Capture the cell that displays the provided text and extract its [x, y] central coordinate. 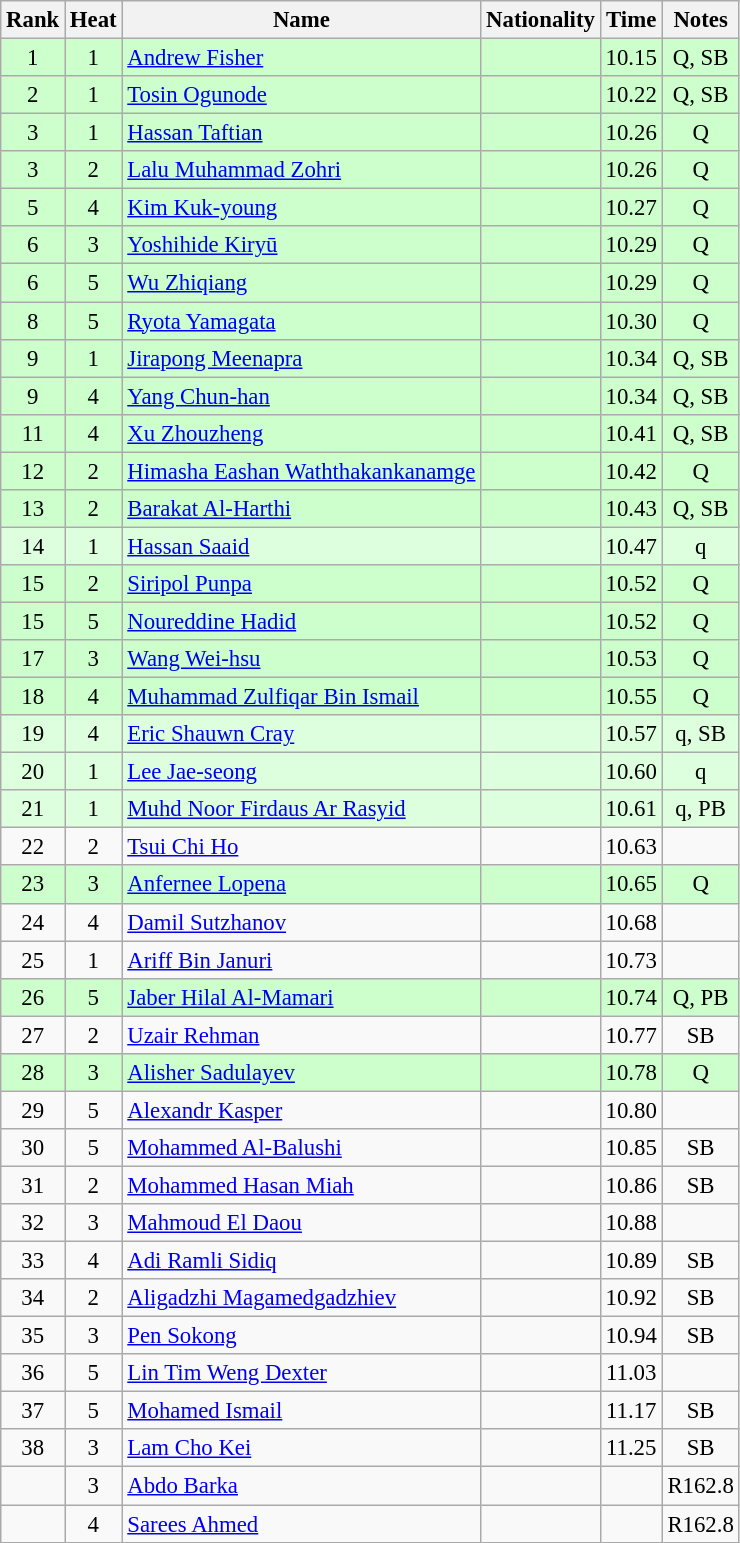
Time [631, 20]
Pen Sokong [302, 1336]
10.63 [631, 847]
10.68 [631, 922]
Muhammad Zulfiqar Bin Ismail [302, 697]
q, PB [700, 809]
Jirapong Meenapra [302, 358]
10.94 [631, 1336]
24 [33, 922]
8 [33, 321]
Barakat Al-Harthi [302, 509]
11.25 [631, 1449]
20 [33, 772]
36 [33, 1373]
Yang Chun-han [302, 396]
11.03 [631, 1373]
Q, PB [700, 997]
Siripol Punpa [302, 584]
10.73 [631, 960]
10.53 [631, 659]
Jaber Hilal Al-Mamari [302, 997]
Muhd Noor Firdaus Ar Rasyid [302, 809]
10.60 [631, 772]
Aligadzhi Magamedgadzhiev [302, 1298]
11.17 [631, 1411]
17 [33, 659]
13 [33, 509]
28 [33, 1073]
29 [33, 1110]
Uzair Rehman [302, 1035]
Tsui Chi Ho [302, 847]
Mohamed Ismail [302, 1411]
10.30 [631, 321]
Anfernee Lopena [302, 885]
10.27 [631, 208]
10.47 [631, 546]
Ryota Yamagata [302, 321]
Mohammed Hasan Miah [302, 1185]
Ariff Bin Januri [302, 960]
30 [33, 1148]
38 [33, 1449]
10.88 [631, 1223]
Name [302, 20]
18 [33, 697]
Heat [94, 20]
10.92 [631, 1298]
10.80 [631, 1110]
10.61 [631, 809]
Hassan Saaid [302, 546]
10.89 [631, 1261]
22 [33, 847]
10.74 [631, 997]
10.43 [631, 509]
34 [33, 1298]
12 [33, 471]
q, SB [700, 734]
Wu Zhiqiang [302, 283]
Mohammed Al-Balushi [302, 1148]
Lam Cho Kei [302, 1449]
Damil Sutzhanov [302, 922]
26 [33, 997]
10.41 [631, 433]
Nationality [540, 20]
Lalu Muhammad Zohri [302, 170]
10.77 [631, 1035]
Lin Tim Weng Dexter [302, 1373]
37 [33, 1411]
10.42 [631, 471]
Andrew Fisher [302, 58]
10.57 [631, 734]
33 [33, 1261]
14 [33, 546]
10.85 [631, 1148]
21 [33, 809]
10.55 [631, 697]
Kim Kuk-young [302, 208]
Mahmoud El Daou [302, 1223]
Notes [700, 20]
Abdo Barka [302, 1486]
25 [33, 960]
Xu Zhouzheng [302, 433]
23 [33, 885]
10.22 [631, 95]
Sarees Ahmed [302, 1524]
35 [33, 1336]
Lee Jae-seong [302, 772]
Wang Wei-hsu [302, 659]
19 [33, 734]
Hassan Taftian [302, 133]
Alisher Sadulayev [302, 1073]
Adi Ramli Sidiq [302, 1261]
27 [33, 1035]
Himasha Eashan Waththakankanamge [302, 471]
Eric Shauwn Cray [302, 734]
10.15 [631, 58]
Alexandr Kasper [302, 1110]
11 [33, 433]
10.78 [631, 1073]
Tosin Ogunode [302, 95]
10.65 [631, 885]
10.86 [631, 1185]
31 [33, 1185]
32 [33, 1223]
Rank [33, 20]
Noureddine Hadid [302, 621]
Yoshihide Kiryū [302, 245]
